Pinpoint the cell where the given text exists, returning its (x, y) midpoint coordinate. 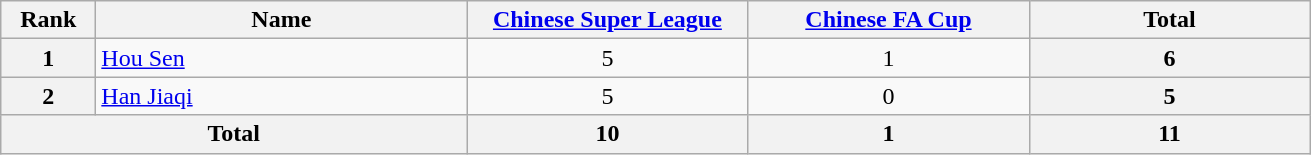
11 (1170, 134)
Chinese FA Cup (888, 20)
Chinese Super League (608, 20)
10 (608, 134)
Hou Sen (282, 58)
6 (1170, 58)
Han Jiaqi (282, 96)
0 (888, 96)
Rank (48, 20)
Name (282, 20)
2 (48, 96)
